Search for the cell housing the specified text and yield its [x, y] center coordinate. 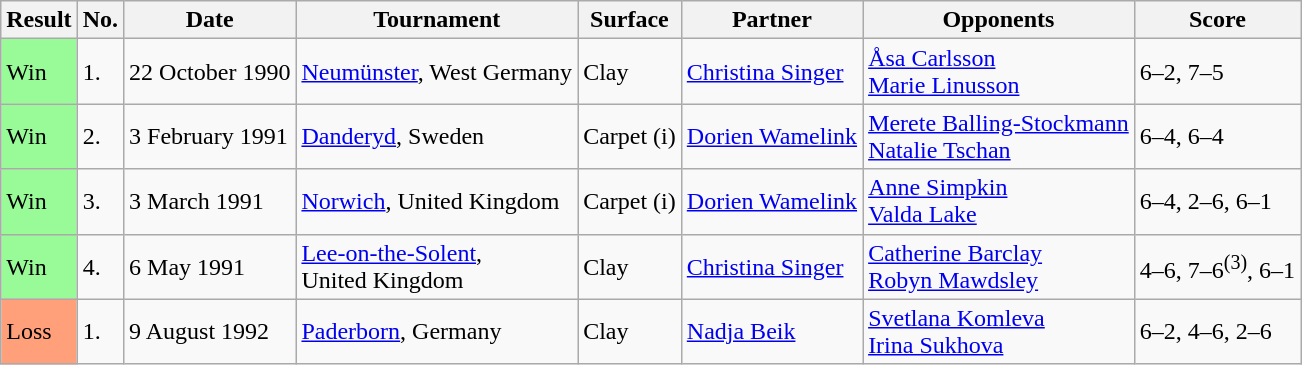
22 October 1990 [210, 72]
Merete Balling-Stockmann Natalie Tschan [999, 136]
Score [1217, 20]
6–2, 7–5 [1217, 72]
Åsa Carlsson Marie Linusson [999, 72]
Danderyd, Sweden [437, 136]
Paderborn, Germany [437, 332]
Neumünster, West Germany [437, 72]
Norwich, United Kingdom [437, 202]
3 March 1991 [210, 202]
3. [100, 202]
6–2, 4–6, 2–6 [1217, 332]
6 May 1991 [210, 266]
Partner [772, 20]
6–4, 6–4 [1217, 136]
Loss [39, 332]
2. [100, 136]
No. [100, 20]
4. [100, 266]
Nadja Beik [772, 332]
Tournament [437, 20]
Result [39, 20]
Svetlana Komleva Irina Sukhova [999, 332]
3 February 1991 [210, 136]
Opponents [999, 20]
4–6, 7–6(3), 6–1 [1217, 266]
9 August 1992 [210, 332]
Date [210, 20]
Lee-on-the-Solent, United Kingdom [437, 266]
Catherine Barclay Robyn Mawdsley [999, 266]
Anne Simpkin Valda Lake [999, 202]
Surface [630, 20]
6–4, 2–6, 6–1 [1217, 202]
